Detect which cell encompasses the target text, then output its (X, Y) center coordinate. 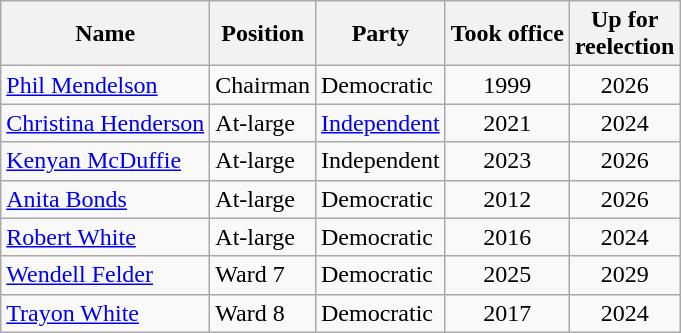
1999 (507, 85)
Wendell Felder (106, 275)
2023 (507, 161)
Trayon White (106, 313)
Chairman (263, 85)
Kenyan McDuffie (106, 161)
Position (263, 34)
2016 (507, 237)
Up forreelection (624, 34)
2017 (507, 313)
Name (106, 34)
Robert White (106, 237)
Ward 7 (263, 275)
2029 (624, 275)
2025 (507, 275)
Christina Henderson (106, 123)
Party (380, 34)
Took office (507, 34)
Anita Bonds (106, 199)
Phil Mendelson (106, 85)
Ward 8 (263, 313)
2012 (507, 199)
2021 (507, 123)
